Capture the cell that displays the provided text and extract its [X, Y] central coordinate. 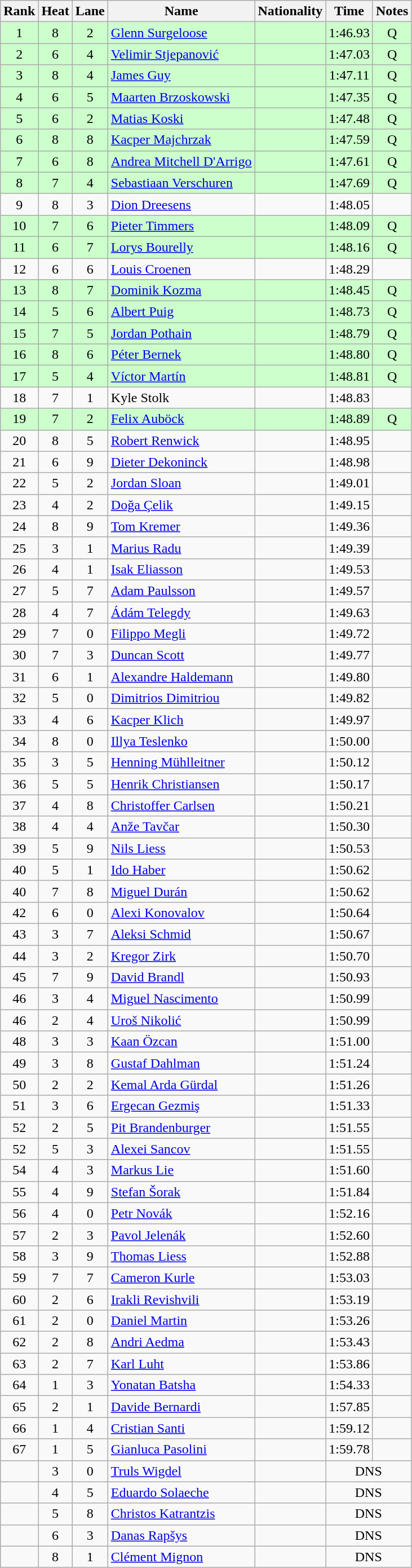
Robert Renwick [181, 441]
56 [19, 1213]
Lane [90, 11]
Petr Novák [181, 1213]
1:53.19 [349, 1299]
Víctor Martín [181, 376]
1:48.79 [349, 333]
Sebastiaan Verschuren [181, 183]
1:47.61 [349, 161]
Clément Mignon [181, 1557]
1:49.63 [349, 612]
Illya Teslenko [181, 741]
Jordan Pothain [181, 333]
1:48.29 [349, 269]
Rank [19, 11]
Henrik Christiansen [181, 784]
Kacper Majchrzak [181, 140]
49 [19, 1063]
1:48.81 [349, 376]
1:47.69 [349, 183]
1:50.53 [349, 848]
1:50.00 [349, 741]
19 [19, 419]
Andri Aedma [181, 1342]
Gustaf Dahlman [181, 1063]
31 [19, 677]
Pieter Timmers [181, 226]
1:48.05 [349, 204]
1:48.95 [349, 441]
1:51.33 [349, 1106]
1:48.98 [349, 462]
27 [19, 591]
James Guy [181, 76]
Pavol Jelenák [181, 1235]
59 [19, 1278]
Louis Croenen [181, 269]
1:49.15 [349, 505]
1:57.85 [349, 1407]
18 [19, 398]
Marius Radu [181, 548]
1:49.80 [349, 677]
Miguel Nascimento [181, 999]
Andrea Mitchell D'Arrigo [181, 161]
1:47.48 [349, 118]
36 [19, 784]
Doğa Çelik [181, 505]
51 [19, 1106]
1:50.17 [349, 784]
1:49.01 [349, 483]
1:48.45 [349, 290]
25 [19, 548]
1:53.03 [349, 1278]
Name [181, 11]
58 [19, 1256]
Uroš Nikolić [181, 1020]
Henning Mühlleitner [181, 763]
61 [19, 1321]
1:49.77 [349, 655]
Felix Auböck [181, 419]
Nils Liess [181, 848]
1:59.78 [349, 1450]
50 [19, 1085]
1:49.72 [349, 634]
1:51.00 [349, 1042]
1:54.33 [349, 1385]
1:49.57 [349, 591]
20 [19, 441]
1:48.80 [349, 355]
Heat [55, 11]
1:48.83 [349, 398]
Danas Rapšys [181, 1535]
48 [19, 1042]
12 [19, 269]
Cristian Santi [181, 1428]
Glenn Surgeloose [181, 33]
1:47.11 [349, 76]
1:47.03 [349, 54]
57 [19, 1235]
10 [19, 226]
Tom Kremer [181, 526]
65 [19, 1407]
Filippo Megli [181, 634]
1:49.97 [349, 720]
13 [19, 290]
Péter Bernek [181, 355]
1:50.21 [349, 805]
1:53.26 [349, 1321]
Dimitrios Dimitriou [181, 698]
14 [19, 312]
Kemal Arda Gürdal [181, 1085]
1:50.64 [349, 913]
Dieter Dekoninck [181, 462]
Time [349, 11]
1:48.89 [349, 419]
26 [19, 569]
Notes [392, 11]
Ádám Telegdy [181, 612]
1:50.93 [349, 977]
1:47.59 [349, 140]
63 [19, 1364]
32 [19, 698]
Kacper Klich [181, 720]
Christoffer Carlsen [181, 805]
34 [19, 741]
1:49.53 [349, 569]
21 [19, 462]
38 [19, 827]
1:52.60 [349, 1235]
1:47.35 [349, 97]
1:50.30 [349, 827]
29 [19, 634]
33 [19, 720]
Nationality [290, 11]
1:53.86 [349, 1364]
55 [19, 1192]
1:51.26 [349, 1085]
Miguel Durán [181, 891]
30 [19, 655]
43 [19, 934]
Isak Eliasson [181, 569]
22 [19, 483]
Markus Lie [181, 1170]
45 [19, 977]
1:46.93 [349, 33]
1:51.60 [349, 1170]
Pit Brandenburger [181, 1127]
1:50.70 [349, 956]
Yonatan Batsha [181, 1385]
Truls Wigdel [181, 1471]
David Brandl [181, 977]
1:49.36 [349, 526]
Davide Bernardi [181, 1407]
1:48.16 [349, 247]
16 [19, 355]
11 [19, 247]
Daniel Martin [181, 1321]
Maarten Brzoskowski [181, 97]
1:51.24 [349, 1063]
Christos Katrantzis [181, 1514]
1:50.12 [349, 763]
Ido Haber [181, 870]
54 [19, 1170]
1:51.84 [349, 1192]
Adam Paulsson [181, 591]
1:48.09 [349, 226]
17 [19, 376]
15 [19, 333]
Karl Luht [181, 1364]
64 [19, 1385]
Alexandre Haldemann [181, 677]
60 [19, 1299]
Duncan Scott [181, 655]
24 [19, 526]
23 [19, 505]
1:53.43 [349, 1342]
42 [19, 913]
Kaan Özcan [181, 1042]
1:49.82 [349, 698]
28 [19, 612]
Kregor Zirk [181, 956]
Kyle Stolk [181, 398]
1:50.67 [349, 934]
Anže Tavčar [181, 827]
1:59.12 [349, 1428]
Ergecan Gezmiş [181, 1106]
Aleksi Schmid [181, 934]
Alexei Sancov [181, 1149]
Dion Dreesens [181, 204]
Irakli Revishvili [181, 1299]
44 [19, 956]
Gianluca Pasolini [181, 1450]
Jordan Sloan [181, 483]
62 [19, 1342]
1:52.16 [349, 1213]
Thomas Liess [181, 1256]
Velimir Stjepanović [181, 54]
Stefan Šorak [181, 1192]
Matias Koski [181, 118]
37 [19, 805]
1:48.73 [349, 312]
Alexi Konovalov [181, 913]
Cameron Kurle [181, 1278]
Albert Puig [181, 312]
35 [19, 763]
Dominik Kozma [181, 290]
1:49.39 [349, 548]
Lorys Bourelly [181, 247]
66 [19, 1428]
67 [19, 1450]
39 [19, 848]
Eduardo Solaeche [181, 1492]
1:52.88 [349, 1256]
